Detect which cell encompasses the target text, then output its [x, y] center coordinate. 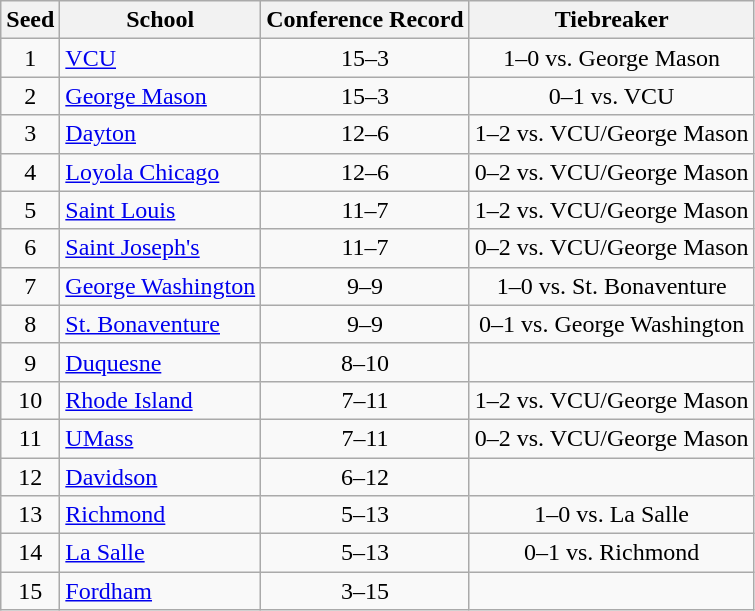
Saint Louis [160, 210]
1–0 vs. La Salle [612, 515]
2 [30, 96]
Fordham [160, 591]
5 [30, 210]
10 [30, 400]
1 [30, 58]
Dayton [160, 134]
3–15 [366, 591]
7 [30, 286]
Duquesne [160, 362]
3 [30, 134]
Conference Record [366, 20]
UMass [160, 438]
12 [30, 477]
11 [30, 438]
13 [30, 515]
1–0 vs. St. Bonaventure [612, 286]
0–1 vs. George Washington [612, 324]
George Mason [160, 96]
St. Bonaventure [160, 324]
Tiebreaker [612, 20]
Davidson [160, 477]
8 [30, 324]
0–1 vs. Richmond [612, 553]
Richmond [160, 515]
1–0 vs. George Mason [612, 58]
Saint Joseph's [160, 248]
4 [30, 172]
Rhode Island [160, 400]
Seed [30, 20]
8–10 [366, 362]
VCU [160, 58]
School [160, 20]
14 [30, 553]
La Salle [160, 553]
15 [30, 591]
George Washington [160, 286]
6 [30, 248]
0–1 vs. VCU [612, 96]
Loyola Chicago [160, 172]
6–12 [366, 477]
9 [30, 362]
